Output the (x, y) coordinate of the center of the cell containing the given text.  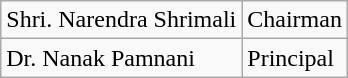
Principal (295, 58)
Dr. Nanak Pamnani (122, 58)
Shri. Narendra Shrimali (122, 20)
Chairman (295, 20)
